For the text-containing cell, return its midpoint in [X, Y] coordinate format. 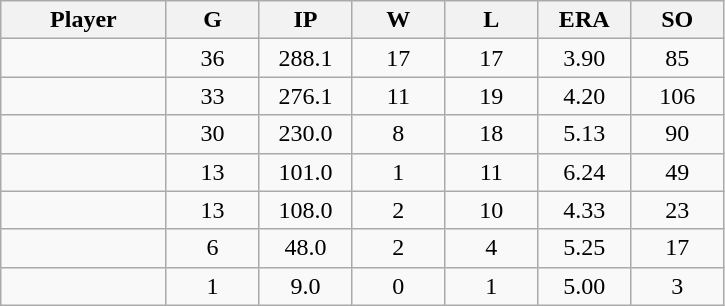
230.0 [306, 134]
4.20 [584, 96]
9.0 [306, 286]
6.24 [584, 172]
IP [306, 20]
3 [678, 286]
30 [212, 134]
8 [398, 134]
SO [678, 20]
18 [492, 134]
4 [492, 248]
85 [678, 58]
6 [212, 248]
5.13 [584, 134]
3.90 [584, 58]
36 [212, 58]
4.33 [584, 210]
W [398, 20]
23 [678, 210]
ERA [584, 20]
G [212, 20]
49 [678, 172]
101.0 [306, 172]
0 [398, 286]
Player [84, 20]
10 [492, 210]
276.1 [306, 96]
288.1 [306, 58]
33 [212, 96]
108.0 [306, 210]
19 [492, 96]
L [492, 20]
5.00 [584, 286]
5.25 [584, 248]
106 [678, 96]
90 [678, 134]
48.0 [306, 248]
